Identify which cell holds the provided text, then report its (x, y) central coordinate. 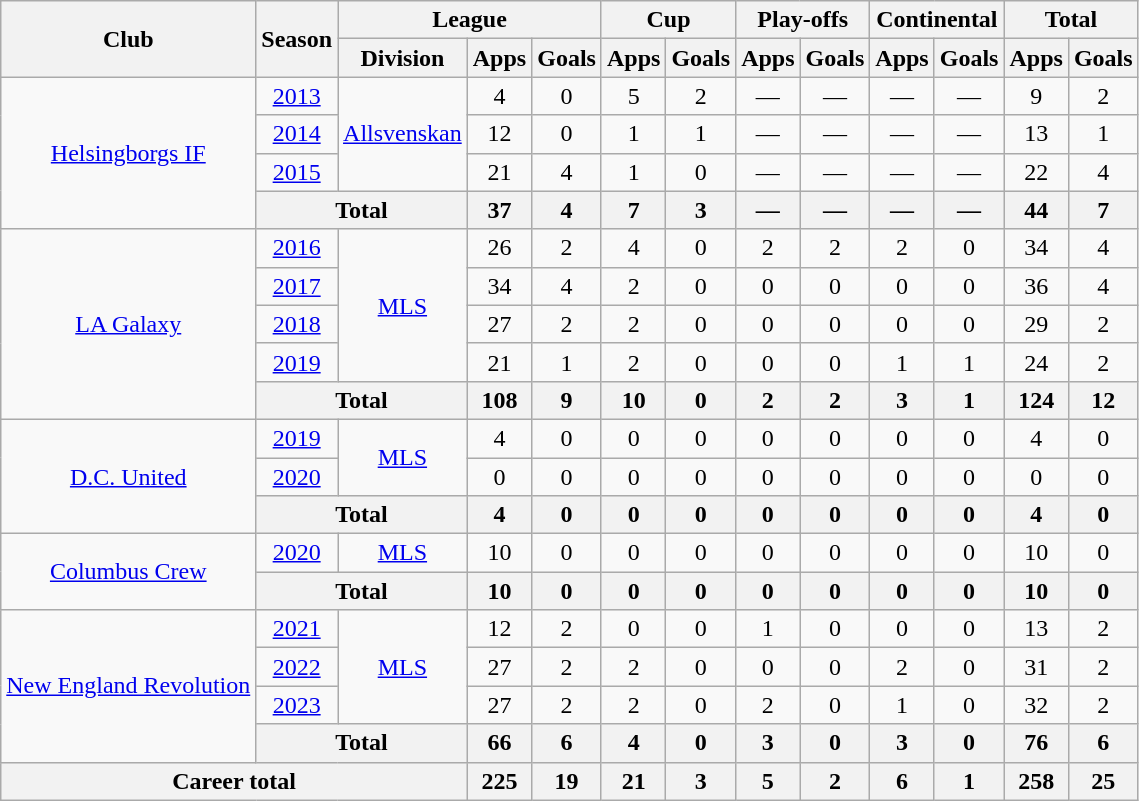
37 (499, 210)
Play-offs (803, 20)
2013 (297, 96)
32 (1036, 705)
108 (499, 400)
24 (1036, 362)
Division (403, 58)
LA Galaxy (128, 324)
258 (1036, 781)
19 (567, 781)
2016 (297, 248)
44 (1036, 210)
36 (1036, 286)
225 (499, 781)
2017 (297, 286)
25 (1103, 781)
124 (1036, 400)
2015 (297, 172)
League (470, 20)
2023 (297, 705)
Cup (668, 20)
New England Revolution (128, 686)
66 (499, 743)
Allsvenskan (403, 134)
2018 (297, 324)
Club (128, 39)
31 (1036, 667)
2022 (297, 667)
Season (297, 39)
2021 (297, 629)
Career total (234, 781)
2014 (297, 134)
26 (499, 248)
22 (1036, 172)
D.C. United (128, 476)
76 (1036, 743)
29 (1036, 324)
Continental (937, 20)
Helsingborgs IF (128, 153)
Columbus Crew (128, 572)
